Extract the (x, y) coordinate from the center of the cell holding the provided text.  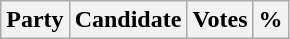
Party (35, 20)
Candidate (128, 20)
% (270, 20)
Votes (220, 20)
